Determine the [X, Y] coordinate at the center of the cell enclosing the given text.  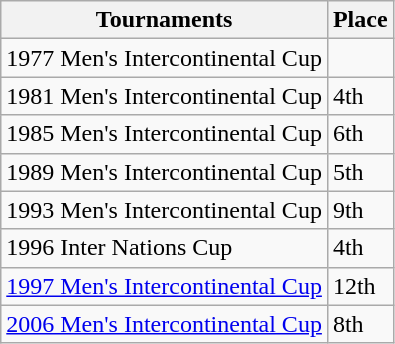
8th [360, 324]
9th [360, 210]
1996 Inter Nations Cup [164, 248]
5th [360, 172]
1997 Men's Intercontinental Cup [164, 286]
1981 Men's Intercontinental Cup [164, 96]
1989 Men's Intercontinental Cup [164, 172]
6th [360, 134]
1993 Men's Intercontinental Cup [164, 210]
1985 Men's Intercontinental Cup [164, 134]
Tournaments [164, 20]
1977 Men's Intercontinental Cup [164, 58]
12th [360, 286]
Place [360, 20]
2006 Men's Intercontinental Cup [164, 324]
